Return the [X, Y] coordinate for the center point of the cell that contains the specified text.  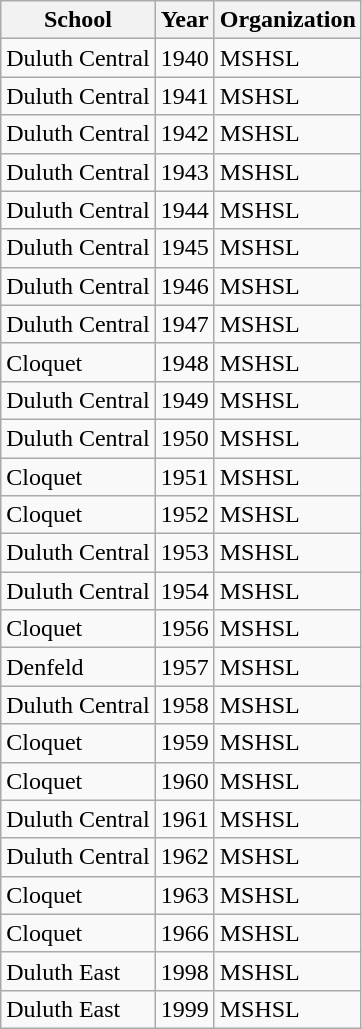
1947 [184, 324]
1954 [184, 591]
1956 [184, 629]
1950 [184, 438]
1940 [184, 58]
1951 [184, 477]
1998 [184, 971]
1961 [184, 819]
1952 [184, 515]
1945 [184, 248]
Year [184, 20]
School [78, 20]
1942 [184, 134]
1949 [184, 400]
1959 [184, 743]
1944 [184, 210]
Denfeld [78, 667]
1957 [184, 667]
1941 [184, 96]
1958 [184, 705]
1943 [184, 172]
1946 [184, 286]
Organization [288, 20]
1962 [184, 857]
1953 [184, 553]
1960 [184, 781]
1966 [184, 933]
1948 [184, 362]
1963 [184, 895]
1999 [184, 1009]
